Scan for the cell matching the given text and deliver its (X, Y) coordinate at center. 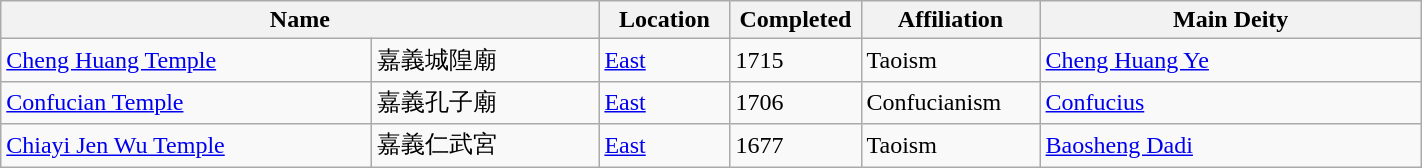
Cheng Huang Temple (186, 60)
Affiliation (950, 20)
Confucianism (950, 102)
1677 (796, 146)
Confucian Temple (186, 102)
Location (664, 20)
嘉義仁武宮 (486, 146)
1706 (796, 102)
Completed (796, 20)
Baosheng Dadi (1230, 146)
Cheng Huang Ye (1230, 60)
1715 (796, 60)
嘉義孔子廟 (486, 102)
Chiayi Jen Wu Temple (186, 146)
Confucius (1230, 102)
嘉義城隍廟 (486, 60)
Name (300, 20)
Main Deity (1230, 20)
